Find where the given text appears and provide that cell's center as (X, Y) coordinate. 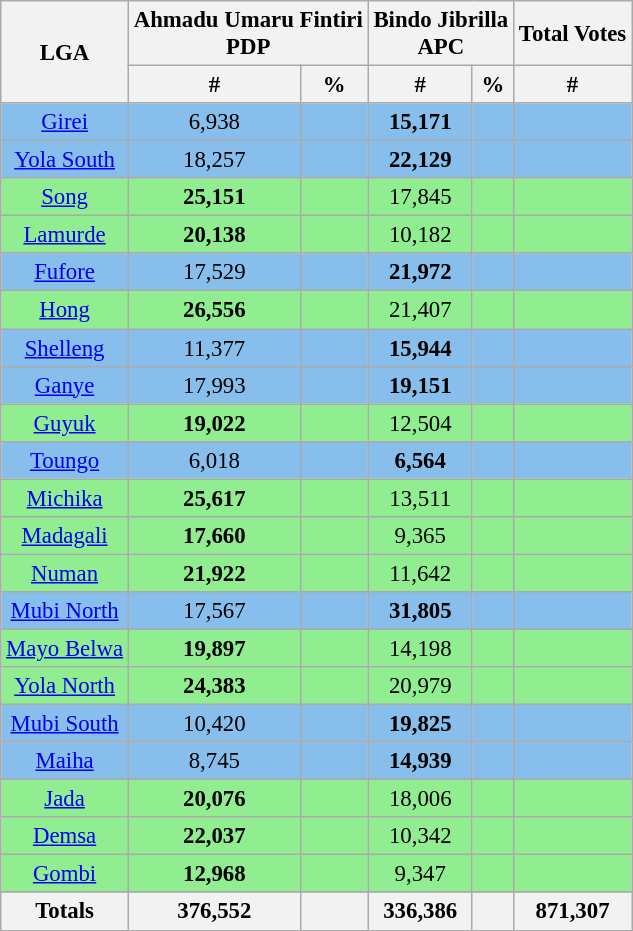
13,511 (420, 498)
20,076 (214, 799)
20,138 (214, 235)
Mubi South (65, 724)
Bindo JibrillaAPC (440, 34)
Jada (65, 799)
Hong (65, 310)
LGA (65, 52)
Song (65, 197)
22,129 (420, 160)
6,018 (214, 460)
17,993 (214, 385)
Mayo Belwa (65, 648)
9,365 (420, 536)
11,377 (214, 348)
Guyuk (65, 423)
Shelleng (65, 348)
25,151 (214, 197)
14,939 (420, 761)
Mubi North (65, 611)
21,407 (420, 310)
15,944 (420, 348)
Total Votes (573, 34)
21,922 (214, 573)
20,979 (420, 686)
19,022 (214, 423)
9,347 (420, 874)
Gombi (65, 874)
15,171 (420, 122)
11,642 (420, 573)
19,151 (420, 385)
6,938 (214, 122)
Lamurde (65, 235)
6,564 (420, 460)
Girei (65, 122)
21,972 (420, 273)
Madagali (65, 536)
10,342 (420, 836)
18,257 (214, 160)
17,529 (214, 273)
376,552 (214, 912)
8,745 (214, 761)
Fufore (65, 273)
Ganye (65, 385)
25,617 (214, 498)
17,845 (420, 197)
26,556 (214, 310)
22,037 (214, 836)
Yola South (65, 160)
10,182 (420, 235)
336,386 (420, 912)
Maiha (65, 761)
Toungo (65, 460)
Yola North (65, 686)
14,198 (420, 648)
17,660 (214, 536)
Numan (65, 573)
Michika (65, 498)
871,307 (573, 912)
Totals (65, 912)
19,897 (214, 648)
12,504 (420, 423)
31,805 (420, 611)
Ahmadu Umaru FintiriPDP (248, 34)
12,968 (214, 874)
10,420 (214, 724)
19,825 (420, 724)
18,006 (420, 799)
17,567 (214, 611)
Demsa (65, 836)
24,383 (214, 686)
